Pinpoint the cell where the given text exists, returning its [X, Y] midpoint coordinate. 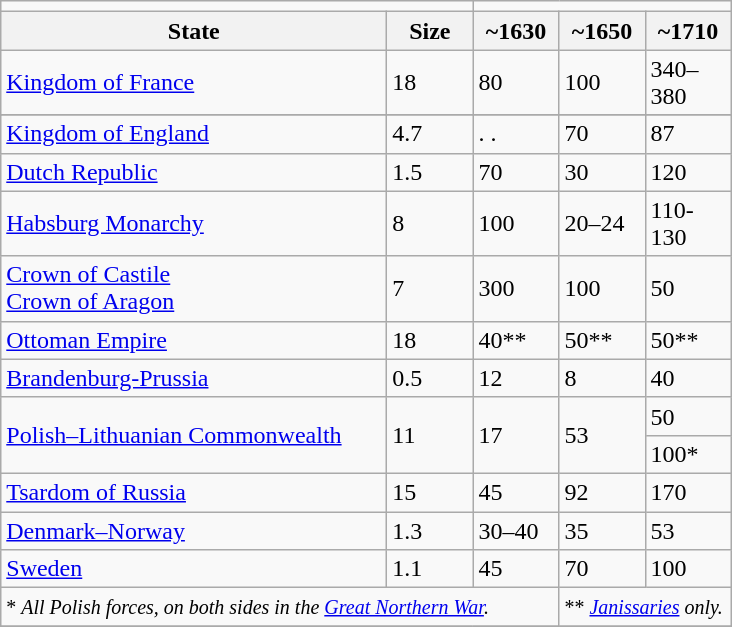
State [194, 31]
92 [602, 492]
** Janissaries only. [645, 607]
~1630 [516, 31]
12 [516, 378]
170 [688, 492]
1.1 [430, 569]
1.5 [430, 172]
Sweden [194, 569]
* All Polish forces, on both sides in the Great Northern War. [280, 607]
30 [602, 172]
11 [430, 435]
~1710 [688, 31]
40** [516, 340]
17 [516, 435]
1.3 [430, 531]
20–24 [602, 224]
30–40 [516, 531]
35 [602, 531]
87 [688, 134]
Habsburg Monarchy [194, 224]
120 [688, 172]
7 [430, 288]
Dutch Republic [194, 172]
Tsardom of Russia [194, 492]
340–380 [688, 82]
. . [516, 134]
80 [516, 82]
Size [430, 31]
40 [688, 378]
100* [688, 454]
Kingdom of England [194, 134]
Brandenburg-Prussia [194, 378]
Crown of CastileCrown of Aragon [194, 288]
0.5 [430, 378]
4.7 [430, 134]
300 [516, 288]
Kingdom of France [194, 82]
110-130 [688, 224]
15 [430, 492]
Denmark–Norway [194, 531]
~1650 [602, 31]
Ottoman Empire [194, 340]
Polish–Lithuanian Commonwealth [194, 435]
